For the text-containing cell, return its midpoint in [x, y] coordinate format. 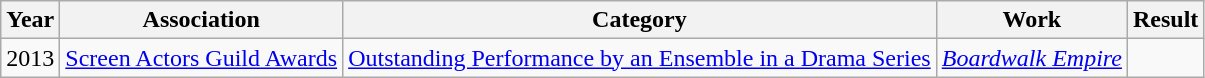
Association [202, 20]
Boardwalk Empire [1032, 58]
Screen Actors Guild Awards [202, 58]
2013 [30, 58]
Year [30, 20]
Work [1032, 20]
Result [1165, 20]
Category [640, 20]
Outstanding Performance by an Ensemble in a Drama Series [640, 58]
